Provide the [x, y] coordinate of the cell's center where the given text is located.  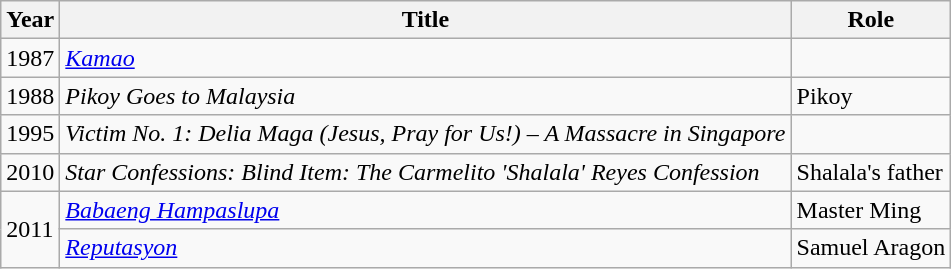
Samuel Aragon [871, 248]
Role [871, 20]
Pikoy Goes to Malaysia [426, 96]
Star Confessions: Blind Item: The Carmelito 'Shalala' Reyes Confession [426, 172]
2010 [30, 172]
1995 [30, 134]
Master Ming [871, 210]
1988 [30, 96]
1987 [30, 58]
Kamao [426, 58]
Year [30, 20]
Reputasyon [426, 248]
Babaeng Hampaslupa [426, 210]
Title [426, 20]
Shalala's father [871, 172]
Pikoy [871, 96]
Victim No. 1: Delia Maga (Jesus, Pray for Us!) – A Massacre in Singapore [426, 134]
2011 [30, 229]
